Output the (x, y) coordinate of the center of the cell containing the given text.  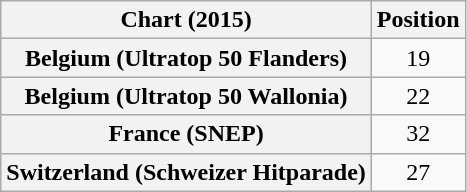
Position (418, 20)
27 (418, 172)
Belgium (Ultratop 50 Flanders) (186, 58)
Belgium (Ultratop 50 Wallonia) (186, 96)
Chart (2015) (186, 20)
Switzerland (Schweizer Hitparade) (186, 172)
32 (418, 134)
France (SNEP) (186, 134)
19 (418, 58)
22 (418, 96)
